Locate the cell with the specified text and output its (x, y) center coordinate. 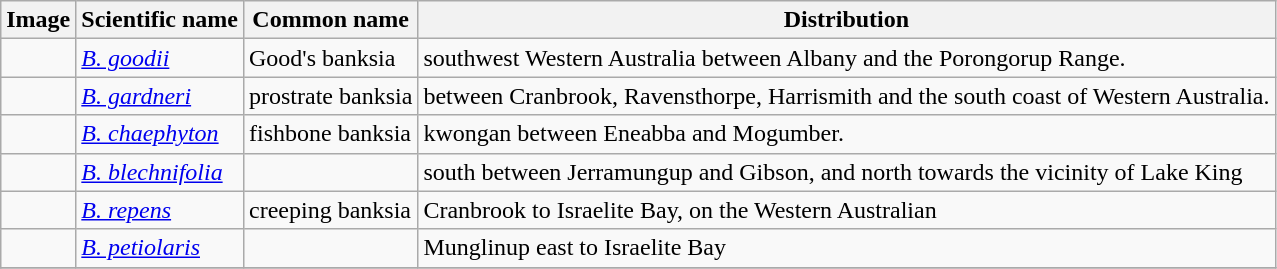
southwest Western Australia between Albany and the Porongorup Range. (846, 58)
south between Jerramungup and Gibson, and north towards the vicinity of Lake King (846, 172)
fishbone banksia (330, 134)
Good's banksia (330, 58)
B. chaephyton (160, 134)
B. repens (160, 210)
Scientific name (160, 20)
Common name (330, 20)
B. blechnifolia (160, 172)
Distribution (846, 20)
B. gardneri (160, 96)
B. petiolaris (160, 248)
creeping banksia (330, 210)
Munglinup east to Israelite Bay (846, 248)
B. goodii (160, 58)
Cranbrook to Israelite Bay, on the Western Australian (846, 210)
prostrate banksia (330, 96)
kwongan between Eneabba and Mogumber. (846, 134)
between Cranbrook, Ravensthorpe, Harrismith and the south coast of Western Australia. (846, 96)
Image (38, 20)
